Search for the cell housing the specified text and yield its [X, Y] center coordinate. 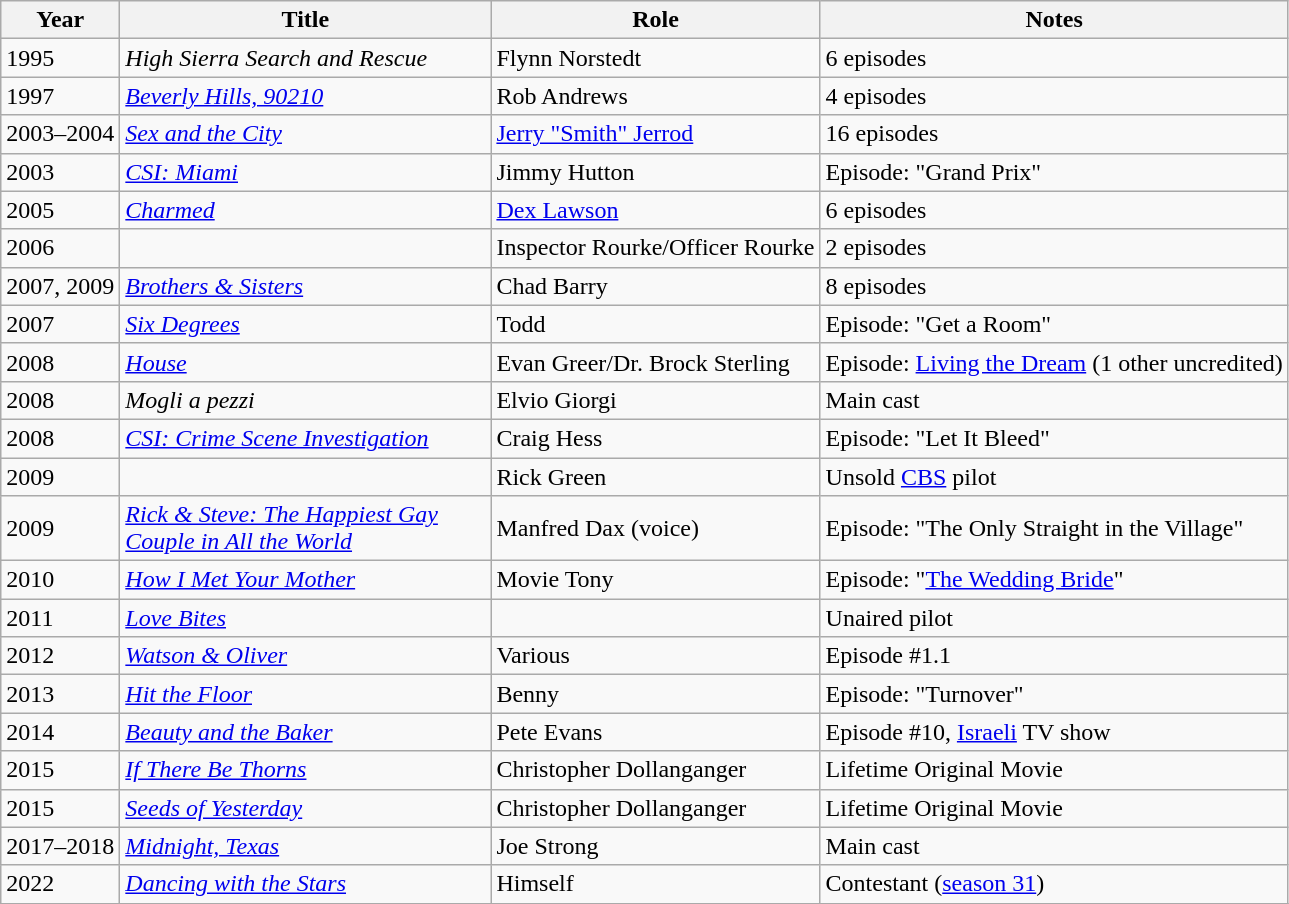
Unsold CBS pilot [1054, 477]
Manfred Dax (voice) [656, 528]
Inspector Rourke/Officer Rourke [656, 248]
Rick & Steve: The Happiest Gay Couple in All the World [306, 528]
Episode: Living the Dream (1 other uncredited) [1054, 362]
Episode #1.1 [1054, 656]
House [306, 362]
2003 [60, 172]
Contestant (season 31) [1054, 884]
Episode #10, Israeli TV show [1054, 732]
Title [306, 20]
4 episodes [1054, 96]
Rick Green [656, 477]
Midnight, Texas [306, 846]
Role [656, 20]
Dancing with the Stars [306, 884]
Episode: "Get a Room" [1054, 324]
Love Bites [306, 618]
Jimmy Hutton [656, 172]
High Sierra Search and Rescue [306, 58]
Charmed [306, 210]
Pete Evans [656, 732]
CSI: Miami [306, 172]
Jerry "Smith" Jerrod [656, 134]
Watson & Oliver [306, 656]
2017–2018 [60, 846]
Unaired pilot [1054, 618]
Chad Barry [656, 286]
Flynn Norstedt [656, 58]
Himself [656, 884]
2005 [60, 210]
CSI: Crime Scene Investigation [306, 438]
Dex Lawson [656, 210]
Hit the Floor [306, 694]
16 episodes [1054, 134]
Beverly Hills, 90210 [306, 96]
Joe Strong [656, 846]
2012 [60, 656]
1995 [60, 58]
Episode: "Let It Bleed" [1054, 438]
8 episodes [1054, 286]
Mogli a pezzi [306, 400]
2010 [60, 580]
2022 [60, 884]
Beauty and the Baker [306, 732]
Seeds of Yesterday [306, 808]
Various [656, 656]
1997 [60, 96]
Todd [656, 324]
Craig Hess [656, 438]
Elvio Giorgi [656, 400]
Benny [656, 694]
2 episodes [1054, 248]
Rob Andrews [656, 96]
2003–2004 [60, 134]
How I Met Your Mother [306, 580]
2014 [60, 732]
Brothers & Sisters [306, 286]
Episode: "Turnover" [1054, 694]
Episode: "The Only Straight in the Village" [1054, 528]
Notes [1054, 20]
Six Degrees [306, 324]
2006 [60, 248]
2013 [60, 694]
2007 [60, 324]
Evan Greer/Dr. Brock Sterling [656, 362]
Year [60, 20]
2007, 2009 [60, 286]
Episode: "Grand Prix" [1054, 172]
Movie Tony [656, 580]
Sex and the City [306, 134]
Episode: "The Wedding Bride" [1054, 580]
If There Be Thorns [306, 770]
2011 [60, 618]
